Extract the (x, y) coordinate from the center of the cell holding the provided text.  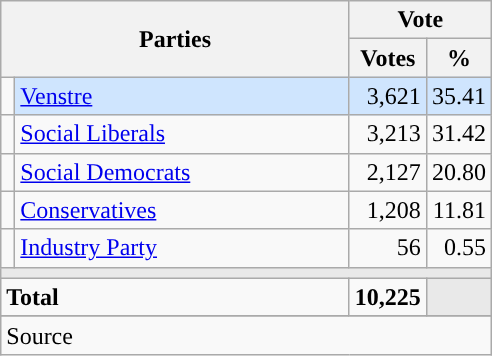
Total (176, 297)
Social Liberals (182, 134)
35.41 (458, 96)
Source (246, 335)
0.55 (458, 248)
Industry Party (182, 248)
11.81 (458, 210)
31.42 (458, 134)
10,225 (388, 297)
Votes (388, 58)
3,213 (388, 134)
Parties (176, 39)
Venstre (182, 96)
1,208 (388, 210)
Conservatives (182, 210)
2,127 (388, 172)
Vote (420, 20)
3,621 (388, 96)
Social Democrats (182, 172)
% (458, 58)
56 (388, 248)
20.80 (458, 172)
